Determine the [x, y] coordinate at the center of the cell enclosing the given text.  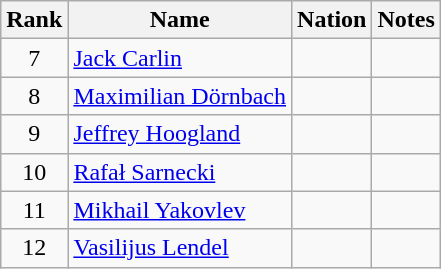
Mikhail Yakovlev [180, 210]
7 [34, 58]
Jack Carlin [180, 58]
11 [34, 210]
Maximilian Dörnbach [180, 96]
Jeffrey Hoogland [180, 134]
Nation [332, 20]
Rafał Sarnecki [180, 172]
Rank [34, 20]
12 [34, 248]
Vasilijus Lendel [180, 248]
Notes [406, 20]
10 [34, 172]
8 [34, 96]
9 [34, 134]
Name [180, 20]
